Find where the given text appears and provide that cell's center as (X, Y) coordinate. 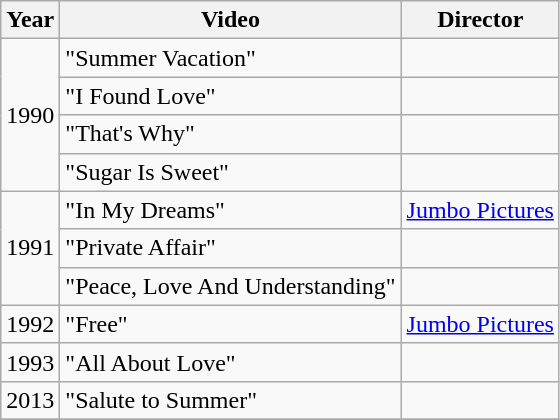
"Sugar Is Sweet" (230, 172)
Director (480, 20)
1993 (30, 362)
1991 (30, 248)
"All About Love" (230, 362)
"Free" (230, 324)
2013 (30, 400)
1990 (30, 115)
Year (30, 20)
"Salute to Summer" (230, 400)
"Peace, Love And Understanding" (230, 286)
Video (230, 20)
"That's Why" (230, 134)
1992 (30, 324)
"Summer Vacation" (230, 58)
"Private Affair" (230, 248)
"In My Dreams" (230, 210)
"I Found Love" (230, 96)
